Return the [x, y] coordinate for the center point of the cell that contains the specified text.  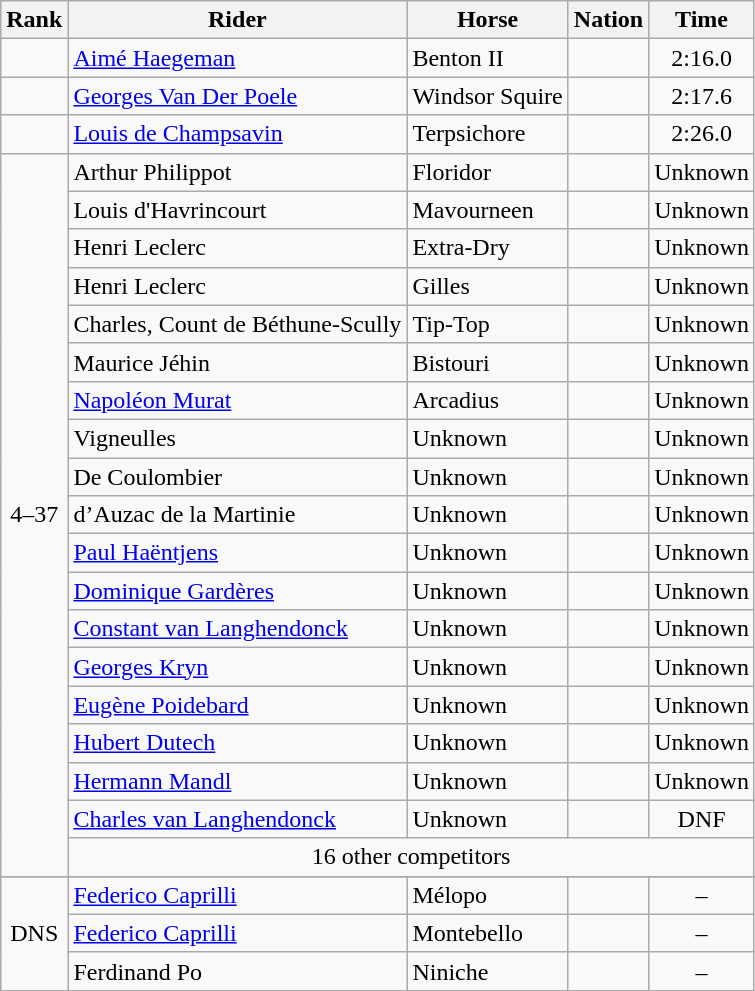
d’Auzac de la Martinie [238, 515]
Georges Kryn [238, 667]
Hermann Mandl [238, 781]
Niniche [488, 971]
Ferdinand Po [238, 971]
Louis de Champsavin [238, 134]
DNF [702, 819]
De Coulombier [238, 477]
Charles van Langhendonck [238, 819]
Extra-Dry [488, 248]
Mélopo [488, 895]
Paul Haëntjens [238, 553]
Nation [608, 20]
Arthur Philippot [238, 172]
Louis d'Havrincourt [238, 210]
2:17.6 [702, 96]
Constant van Langhendonck [238, 629]
Georges Van Der Poele [238, 96]
16 other competitors [412, 857]
Benton II [488, 58]
DNS [34, 933]
Aimé Haegeman [238, 58]
Montebello [488, 933]
Rank [34, 20]
Napoléon Murat [238, 400]
Terpsichore [488, 134]
Gilles [488, 286]
Arcadius [488, 400]
Bistouri [488, 362]
Vigneulles [238, 438]
Rider [238, 20]
Charles, Count de Béthune-Scully [238, 324]
Mavourneen [488, 210]
Eugène Poidebard [238, 705]
2:26.0 [702, 134]
Horse [488, 20]
Floridor [488, 172]
Tip-Top [488, 324]
Windsor Squire [488, 96]
4–37 [34, 514]
Time [702, 20]
Maurice Jéhin [238, 362]
2:16.0 [702, 58]
Dominique Gardères [238, 591]
Hubert Dutech [238, 743]
